Return the [X, Y] coordinate for the center point of the cell that contains the specified text.  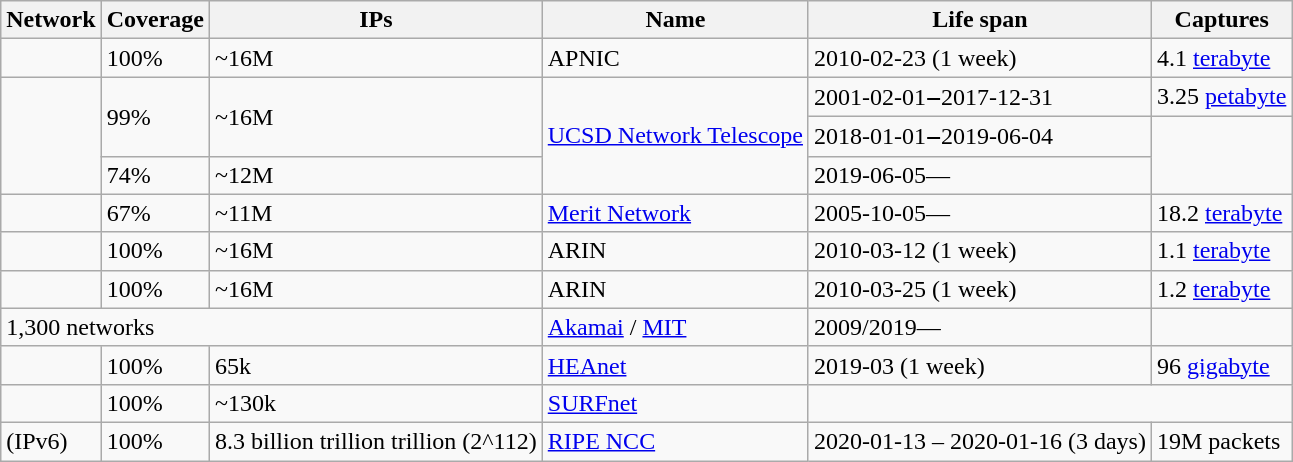
99% [155, 116]
Name [675, 20]
3.25 petabyte [1221, 97]
Captures [1221, 20]
Network [51, 20]
2018-01-01‒2019-06-04 [980, 136]
4.1 terabyte [1221, 58]
67% [155, 213]
96 gigabyte [1221, 365]
HEAnet [675, 365]
(IPv6) [51, 441]
~130k [376, 403]
2019-03 (1 week) [980, 365]
2005-10-05— [980, 213]
65k [376, 365]
Life span [980, 20]
APNIC [675, 58]
2010-02-23 (1 week) [980, 58]
Akamai / MIT [675, 327]
Merit Network [675, 213]
2010-03-12 (1 week) [980, 251]
2009/2019— [980, 327]
1.2 terabyte [1221, 289]
RIPE NCC [675, 441]
74% [155, 175]
IPs [376, 20]
SURFnet [675, 403]
18.2 terabyte [1221, 213]
2019-06-05— [980, 175]
19M packets [1221, 441]
2010-03-25 (1 week) [980, 289]
2020-01-13 – 2020-01-16 (3 days) [980, 441]
Coverage [155, 20]
~12M [376, 175]
1,300 networks [272, 327]
2001-02-01‒2017-12-31 [980, 97]
~11M [376, 213]
1.1 terabyte [1221, 251]
UCSD Network Telescope [675, 136]
8.3 billion trillion trillion (2^112) [376, 441]
